Locate the cell with the specified text and output its (X, Y) center coordinate. 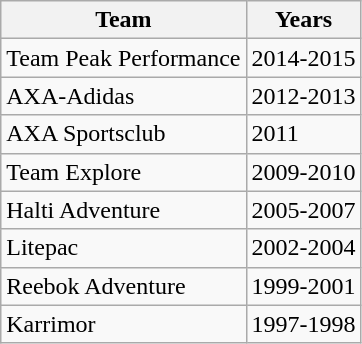
2012-2013 (304, 96)
1999-2001 (304, 286)
AXA-Adidas (124, 96)
2005-2007 (304, 210)
Team Explore (124, 172)
2014-2015 (304, 58)
Karrimor (124, 324)
Team (124, 20)
AXA Sportsclub (124, 134)
Years (304, 20)
Litepac (124, 248)
Team Peak Performance (124, 58)
Reebok Adventure (124, 286)
2009-2010 (304, 172)
1997-1998 (304, 324)
Halti Adventure (124, 210)
2011 (304, 134)
2002-2004 (304, 248)
